Output the (x, y) coordinate of the center of the cell containing the given text.  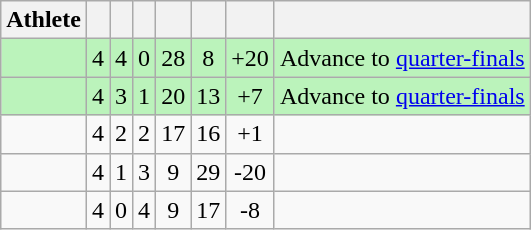
20 (174, 96)
28 (174, 58)
+7 (250, 96)
13 (208, 96)
-8 (250, 210)
-20 (250, 172)
Athlete (44, 20)
16 (208, 134)
8 (208, 58)
+1 (250, 134)
+20 (250, 58)
29 (208, 172)
